Scan for the cell matching the given text and deliver its (X, Y) coordinate at center. 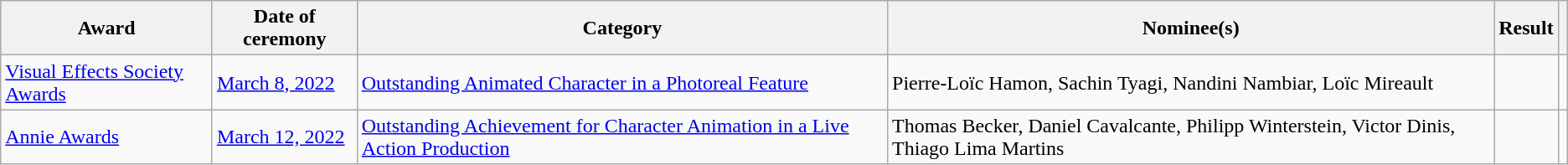
Outstanding Animated Character in a Photoreal Feature (622, 82)
Pierre-Loïc Hamon, Sachin Tyagi, Nandini Nambiar, Loïc Mireault (1191, 82)
Visual Effects Society Awards (107, 82)
Result (1526, 28)
March 12, 2022 (285, 137)
Category (622, 28)
Date of ceremony (285, 28)
Award (107, 28)
Thomas Becker, Daniel Cavalcante, Philipp Winterstein, Victor Dinis, Thiago Lima Martins (1191, 137)
Annie Awards (107, 137)
March 8, 2022 (285, 82)
Outstanding Achievement for Character Animation in a Live Action Production (622, 137)
Nominee(s) (1191, 28)
